For the text-containing cell, return its midpoint in [X, Y] coordinate format. 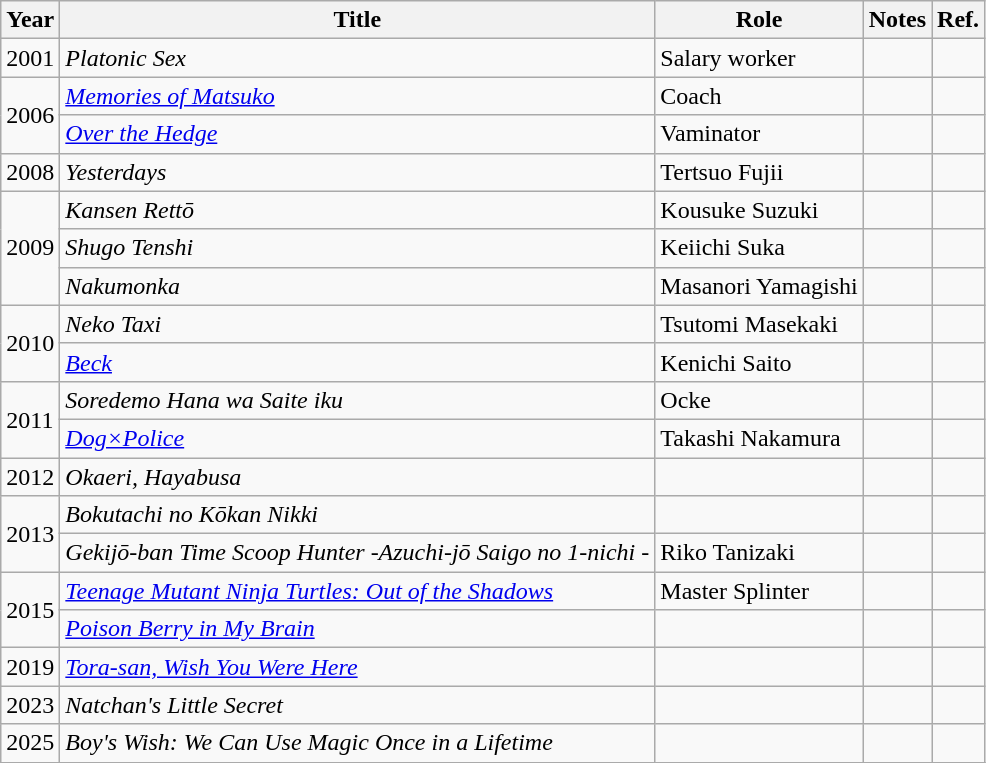
Riko Tanizaki [759, 553]
Kansen Rettō [358, 210]
Bokutachi no Kōkan Nikki [358, 515]
2001 [30, 58]
Boy's Wish: We Can Use Magic Once in a Lifetime [358, 743]
2015 [30, 610]
Notes [897, 20]
2023 [30, 705]
Takashi Nakamura [759, 438]
Memories of Matsuko [358, 96]
Yesterdays [358, 172]
Coach [759, 96]
2013 [30, 534]
2025 [30, 743]
Ocke [759, 400]
2012 [30, 477]
Poison Berry in My Brain [358, 629]
Gekijō-ban Time Scoop Hunter -Azuchi-jō Saigo no 1-nichi - [358, 553]
Over the Hedge [358, 134]
2006 [30, 115]
Kenichi Saito [759, 362]
Tsutomi Masekaki [759, 324]
Neko Taxi [358, 324]
Title [358, 20]
Beck [358, 362]
Nakumonka [358, 286]
Kousuke Suzuki [759, 210]
Natchan's Little Secret [358, 705]
Shugo Tenshi [358, 248]
Vaminator [759, 134]
Soredemo Hana wa Saite iku [358, 400]
2010 [30, 343]
Keiichi Suka [759, 248]
Masanori Yamagishi [759, 286]
2011 [30, 419]
2008 [30, 172]
Teenage Mutant Ninja Turtles: Out of the Shadows [358, 591]
2009 [30, 248]
Okaeri, Hayabusa [358, 477]
Year [30, 20]
2019 [30, 667]
Tora-san, Wish You Were Here [358, 667]
Tertsuo Fujii [759, 172]
Role [759, 20]
Salary worker [759, 58]
Ref. [958, 20]
Master Splinter [759, 591]
Dog×Police [358, 438]
Platonic Sex [358, 58]
